Provide the [x, y] coordinate of the cell's center where the given text is located.  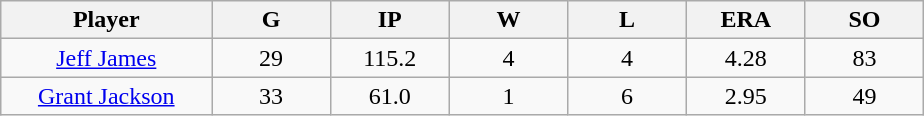
6 [628, 96]
L [628, 20]
ERA [746, 20]
IP [390, 20]
G [272, 20]
Jeff James [106, 58]
1 [508, 96]
83 [864, 58]
33 [272, 96]
Grant Jackson [106, 96]
SO [864, 20]
2.95 [746, 96]
W [508, 20]
4.28 [746, 58]
29 [272, 58]
61.0 [390, 96]
Player [106, 20]
115.2 [390, 58]
49 [864, 96]
